Output the [x, y] coordinate of the center of the cell containing the given text.  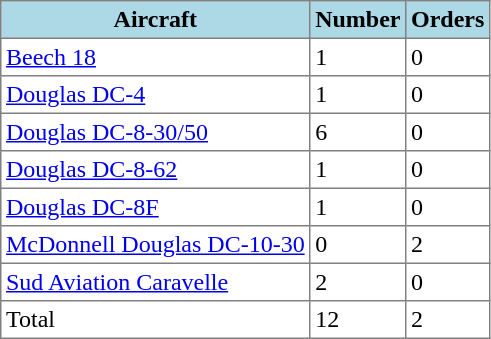
McDonnell Douglas DC-10-30 [156, 245]
Douglas DC-8F [156, 207]
Total [156, 320]
Douglas DC-4 [156, 95]
Douglas DC-8-62 [156, 170]
12 [358, 320]
6 [358, 132]
Sud Aviation Caravelle [156, 282]
Orders [448, 20]
Beech 18 [156, 57]
Aircraft [156, 20]
Douglas DC-8-30/50 [156, 132]
Number [358, 20]
